Locate the cell with the specified text and output its [x, y] center coordinate. 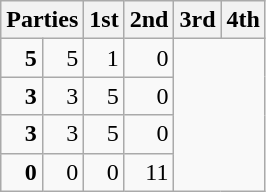
1 [104, 58]
2nd [149, 20]
Parties [42, 20]
1st [104, 20]
4th [243, 20]
3rd [198, 20]
11 [149, 172]
